Identify which cell holds the provided text, then report its (X, Y) central coordinate. 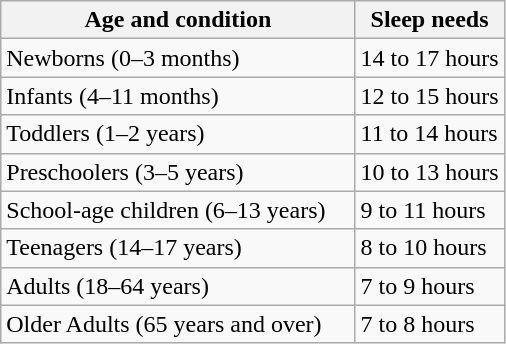
Sleep needs (430, 20)
12 to 15 hours (430, 96)
8 to 10 hours (430, 248)
Adults (18–64 years) (178, 286)
Teenagers (14–17 years) (178, 248)
7 to 8 hours (430, 324)
Newborns (0–3 months) (178, 58)
11 to 14 hours (430, 134)
Older Adults (65 years and over) (178, 324)
Infants (4–11 months) (178, 96)
Age and condition (178, 20)
9 to 11 hours (430, 210)
School-age children (6–13 years) (178, 210)
14 to 17 hours (430, 58)
7 to 9 hours (430, 286)
Toddlers (1–2 years) (178, 134)
Preschoolers (3–5 years) (178, 172)
10 to 13 hours (430, 172)
